Return the (x, y) coordinate for the center point of the cell that contains the specified text.  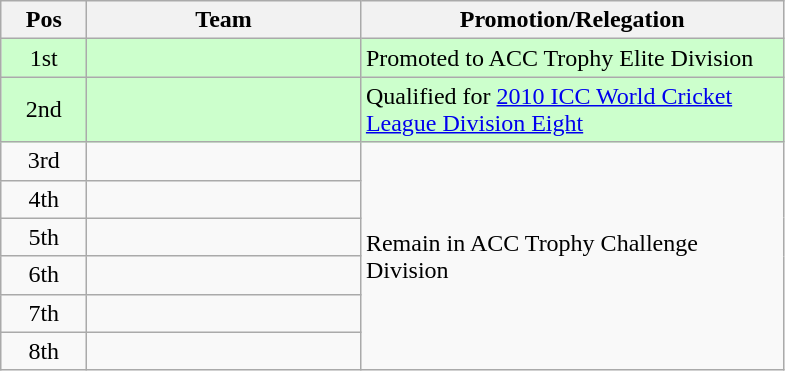
4th (44, 199)
3rd (44, 161)
8th (44, 351)
Pos (44, 20)
Qualified for 2010 ICC World Cricket League Division Eight (572, 110)
Team (224, 20)
1st (44, 58)
Promotion/Relegation (572, 20)
2nd (44, 110)
Remain in ACC Trophy Challenge Division (572, 256)
Promoted to ACC Trophy Elite Division (572, 58)
5th (44, 237)
6th (44, 275)
7th (44, 313)
